Identify which cell holds the provided text, then report its [x, y] central coordinate. 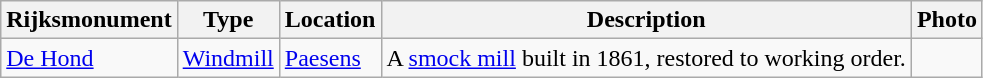
Description [646, 20]
A smock mill built in 1861, restored to working order. [646, 58]
Paesens [330, 58]
De Hond [89, 58]
Windmill [228, 58]
Type [228, 20]
Photo [946, 20]
Rijksmonument [89, 20]
Location [330, 20]
